Capture the cell that displays the provided text and extract its (x, y) central coordinate. 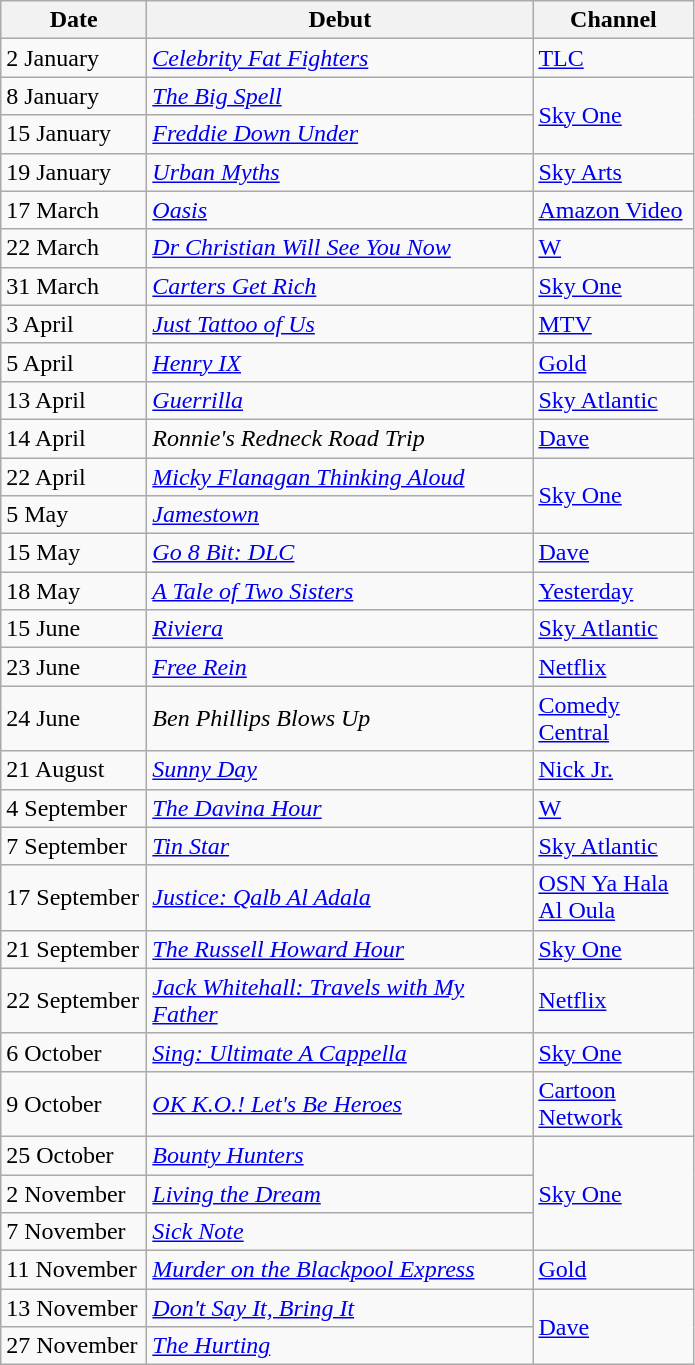
Amazon Video (614, 210)
15 June (74, 629)
15 May (74, 553)
19 January (74, 172)
31 March (74, 286)
25 October (74, 1155)
Bounty Hunters (340, 1155)
Tin Star (340, 846)
Freddie Down Under (340, 134)
27 November (74, 1346)
A Tale of Two Sisters (340, 591)
7 September (74, 846)
21 August (74, 770)
Just Tattoo of Us (340, 324)
The Davina Hour (340, 808)
Celebrity Fat Fighters (340, 58)
Sunny Day (340, 770)
Go 8 Bit: DLC (340, 553)
23 June (74, 667)
The Hurting (340, 1346)
TLC (614, 58)
13 April (74, 400)
11 November (74, 1270)
2 January (74, 58)
Guerrilla (340, 400)
Jack Whitehall: Travels with My Father (340, 1000)
Oasis (340, 210)
3 April (74, 324)
Jamestown (340, 515)
22 April (74, 477)
Debut (340, 20)
OSN Ya Hala Al Oula (614, 898)
Murder on the Blackpool Express (340, 1270)
Ronnie's Redneck Road Trip (340, 438)
18 May (74, 591)
8 January (74, 96)
Henry IX (340, 362)
Sky Arts (614, 172)
The Big Spell (340, 96)
5 May (74, 515)
The Russell Howard Hour (340, 949)
Carters Get Rich (340, 286)
14 April (74, 438)
Free Rein (340, 667)
9 October (74, 1104)
17 September (74, 898)
Comedy Central (614, 718)
Sick Note (340, 1232)
Justice: Qalb Al Adala (340, 898)
5 April (74, 362)
2 November (74, 1193)
24 June (74, 718)
Nick Jr. (614, 770)
Sing: Ultimate A Cappella (340, 1052)
6 October (74, 1052)
22 September (74, 1000)
4 September (74, 808)
Channel (614, 20)
Don't Say It, Bring It (340, 1308)
22 March (74, 248)
7 November (74, 1232)
Date (74, 20)
15 January (74, 134)
13 November (74, 1308)
21 September (74, 949)
17 March (74, 210)
OK K.O.! Let's Be Heroes (340, 1104)
Yesterday (614, 591)
Dr Christian Will See You Now (340, 248)
Riviera (340, 629)
MTV (614, 324)
Ben Phillips Blows Up (340, 718)
Micky Flanagan Thinking Aloud (340, 477)
Living the Dream (340, 1193)
Cartoon Network (614, 1104)
Urban Myths (340, 172)
